Scan for the cell matching the given text and deliver its (X, Y) coordinate at center. 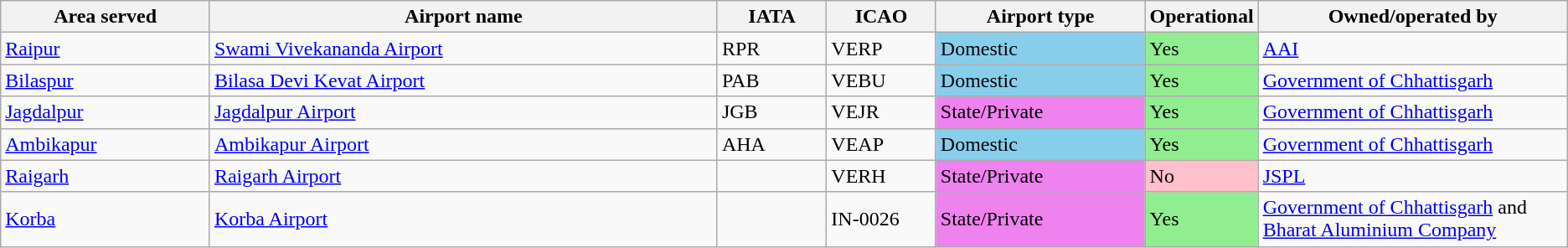
Bilaspur (106, 80)
ICAO (881, 17)
Jagdalpur Airport (463, 112)
Korba Airport (463, 220)
VERP (881, 49)
Swami Vivekananda Airport (463, 49)
No (1201, 176)
Raigarh Airport (463, 176)
Area served (106, 17)
Jagdalpur (106, 112)
AHA (771, 144)
AAI (1412, 49)
IATA (771, 17)
JGB (771, 112)
Ambikapur (106, 144)
Government of Chhattisgarh and Bharat Aluminium Company (1412, 220)
RPR (771, 49)
Owned/operated by (1412, 17)
Operational (1201, 17)
VEAP (881, 144)
Airport name (463, 17)
VEJR (881, 112)
Bilasa Devi Kevat Airport (463, 80)
Korba (106, 220)
Ambikapur Airport (463, 144)
PAB (771, 80)
JSPL (1412, 176)
IN-0026 (881, 220)
Airport type (1040, 17)
VEBU (881, 80)
Raigarh (106, 176)
VERH (881, 176)
Raipur (106, 49)
